Extract the [X, Y] coordinate from the center of the cell holding the provided text.  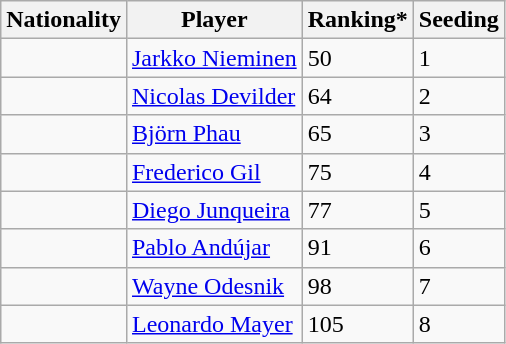
Björn Phau [214, 134]
Nicolas Devilder [214, 96]
Ranking* [358, 20]
2 [458, 96]
65 [358, 134]
Nationality [64, 20]
64 [358, 96]
3 [458, 134]
7 [458, 286]
Jarkko Nieminen [214, 58]
77 [358, 210]
Diego Junqueira [214, 210]
8 [458, 324]
98 [358, 286]
Leonardo Mayer [214, 324]
75 [358, 172]
5 [458, 210]
50 [358, 58]
1 [458, 58]
6 [458, 248]
105 [358, 324]
Frederico Gil [214, 172]
4 [458, 172]
Player [214, 20]
Seeding [458, 20]
Pablo Andújar [214, 248]
91 [358, 248]
Wayne Odesnik [214, 286]
